Find where the given text appears and provide that cell's center as (x, y) coordinate. 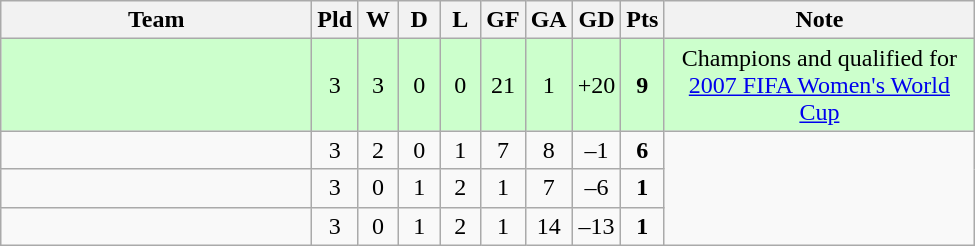
L (460, 20)
9 (642, 85)
–1 (596, 150)
Pts (642, 20)
8 (548, 150)
D (420, 20)
–13 (596, 226)
Pld (335, 20)
Champions and qualified for 2007 FIFA Women's World Cup (820, 85)
14 (548, 226)
W (378, 20)
GA (548, 20)
GF (503, 20)
Team (156, 20)
GD (596, 20)
6 (642, 150)
–6 (596, 188)
Note (820, 20)
21 (503, 85)
+20 (596, 85)
